Extract the [X, Y] coordinate from the center of the cell holding the provided text.  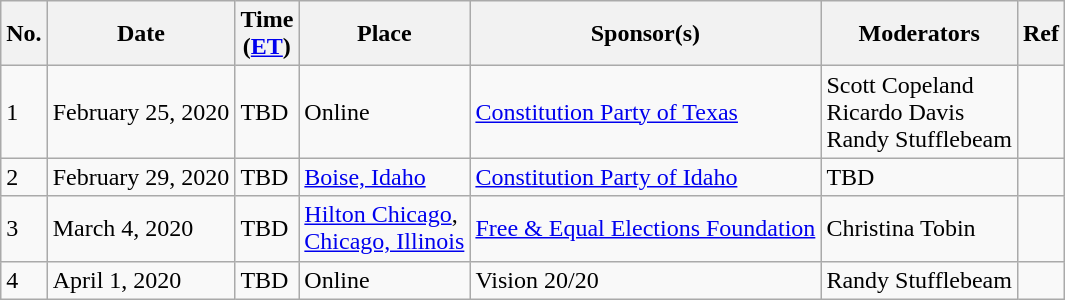
2 [24, 177]
Scott CopelandRicardo DavisRandy Stufflebeam [920, 112]
Randy Stufflebeam [920, 280]
Christina Tobin [920, 228]
3 [24, 228]
March 4, 2020 [141, 228]
Constitution Party of Idaho [646, 177]
No. [24, 34]
Boise, Idaho [384, 177]
Free & Equal Elections Foundation [646, 228]
Ref [1040, 34]
Moderators [920, 34]
February 29, 2020 [141, 177]
Place [384, 34]
Hilton Chicago,Chicago, Illinois [384, 228]
4 [24, 280]
Vision 20/20 [646, 280]
Time(ET) [267, 34]
Sponsor(s) [646, 34]
February 25, 2020 [141, 112]
Date [141, 34]
Constitution Party of Texas [646, 112]
1 [24, 112]
April 1, 2020 [141, 280]
